Detect which cell encompasses the target text, then output its (x, y) center coordinate. 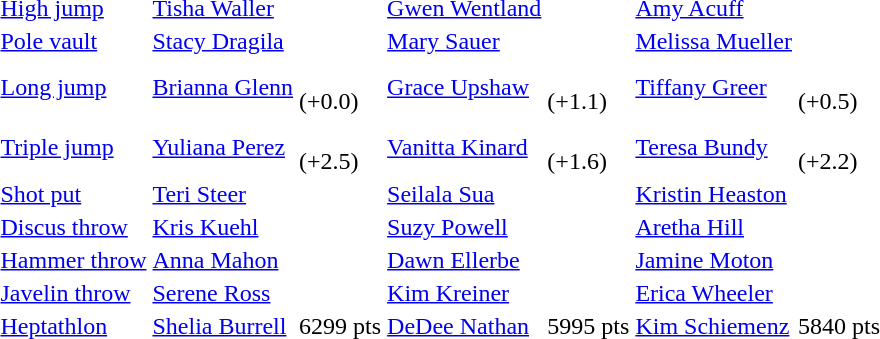
Melissa Mueller (714, 41)
Teri Steer (223, 194)
Kris Kuehl (223, 227)
Yuliana Perez (223, 148)
(+0.0) (340, 88)
Stacy Dragila (223, 41)
Vanitta Kinard (464, 148)
Kim Kreiner (464, 293)
(+2.5) (340, 148)
Tiffany Greer (714, 88)
Grace Upshaw (464, 88)
Brianna Glenn (223, 88)
(+1.1) (588, 88)
Serene Ross (223, 293)
Suzy Powell (464, 227)
(+1.6) (588, 148)
Anna Mahon (223, 260)
Aretha Hill (714, 227)
Seilala Sua (464, 194)
Erica Wheeler (714, 293)
Kristin Heaston (714, 194)
Jamine Moton (714, 260)
Dawn Ellerbe (464, 260)
Mary Sauer (464, 41)
Teresa Bundy (714, 148)
